Extract the (x, y) coordinate from the center of the cell holding the provided text.  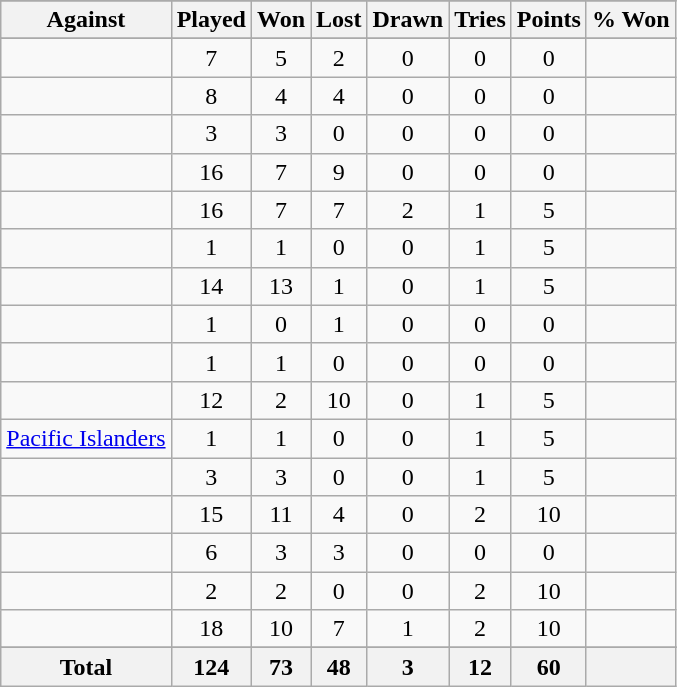
Pacific Islanders (86, 438)
15 (211, 515)
Lost (339, 20)
% Won (630, 20)
73 (280, 667)
Won (280, 20)
124 (211, 667)
Played (211, 20)
14 (211, 286)
Tries (480, 20)
11 (280, 515)
Points (548, 20)
6 (211, 553)
Against (86, 20)
13 (280, 286)
9 (339, 172)
Total (86, 667)
8 (211, 96)
48 (339, 667)
18 (211, 629)
Drawn (408, 20)
60 (548, 667)
